Locate the cell with the specified text and output its (x, y) center coordinate. 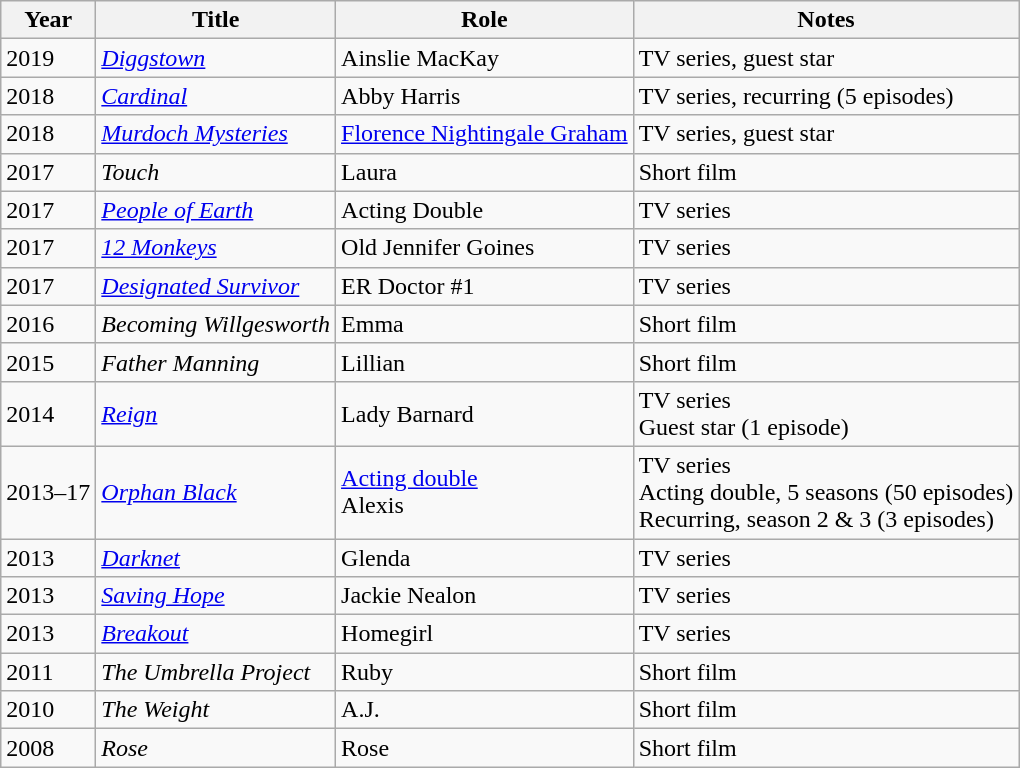
Lillian (485, 362)
Role (485, 20)
People of Earth (216, 210)
Darknet (216, 557)
Acting Double (485, 210)
Homegirl (485, 634)
2014 (48, 414)
Year (48, 20)
Ruby (485, 672)
Emma (485, 324)
TV series Guest star (1 episode) (826, 414)
ER Doctor #1 (485, 286)
Notes (826, 20)
Florence Nightingale Graham (485, 134)
Breakout (216, 634)
Old Jennifer Goines (485, 248)
Lady Barnard (485, 414)
Designated Survivor (216, 286)
Reign (216, 414)
2015 (48, 362)
Cardinal (216, 96)
The Weight (216, 710)
Acting double Alexis (485, 492)
12 Monkeys (216, 248)
Murdoch Mysteries (216, 134)
Abby Harris (485, 96)
Diggstown (216, 58)
2019 (48, 58)
A.J. (485, 710)
2008 (48, 748)
Father Manning (216, 362)
Ainslie MacKay (485, 58)
Jackie Nealon (485, 596)
Orphan Black (216, 492)
Becoming Willgesworth (216, 324)
TV series Acting double, 5 seasons (50 episodes) Recurring, season 2 & 3 (3 episodes) (826, 492)
2011 (48, 672)
Glenda (485, 557)
2010 (48, 710)
2013–17 (48, 492)
The Umbrella Project (216, 672)
Laura (485, 172)
Touch (216, 172)
Saving Hope (216, 596)
2016 (48, 324)
TV series, recurring (5 episodes) (826, 96)
Title (216, 20)
